For the text-containing cell, return its midpoint in [X, Y] coordinate format. 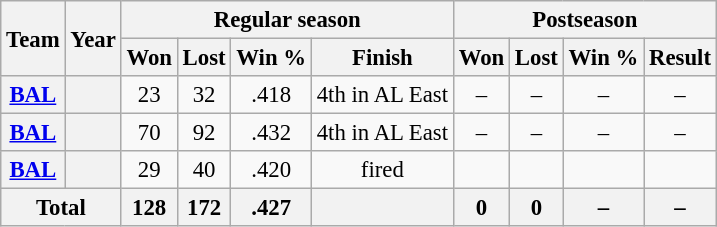
Finish [382, 58]
Regular season [287, 20]
40 [204, 170]
128 [149, 208]
fired [382, 170]
32 [204, 95]
92 [204, 133]
Year [93, 38]
.420 [271, 170]
Postseason [584, 20]
Total [61, 208]
.427 [271, 208]
23 [149, 95]
172 [204, 208]
70 [149, 133]
.432 [271, 133]
Team [33, 38]
Result [680, 58]
.418 [271, 95]
29 [149, 170]
